Locate the cell with the specified text and output its (X, Y) center coordinate. 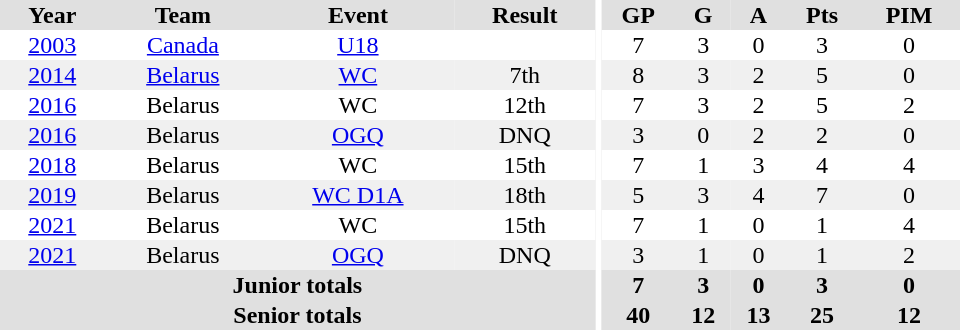
Junior totals (298, 285)
U18 (358, 45)
WC D1A (358, 195)
8 (638, 75)
G (702, 15)
GP (638, 15)
7th (525, 75)
40 (638, 315)
Team (184, 15)
Senior totals (298, 315)
18th (525, 195)
Event (358, 15)
2019 (52, 195)
2014 (52, 75)
12th (525, 105)
13 (758, 315)
Canada (184, 45)
A (758, 15)
PIM (909, 15)
Pts (822, 15)
Year (52, 15)
2003 (52, 45)
25 (822, 315)
Result (525, 15)
2018 (52, 165)
